Detect which cell encompasses the target text, then output its (x, y) center coordinate. 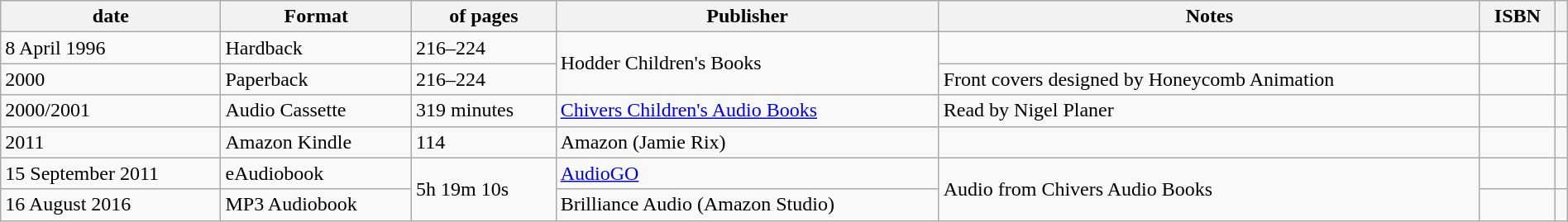
Format (316, 17)
319 minutes (485, 111)
16 August 2016 (111, 205)
2011 (111, 142)
MP3 Audiobook (316, 205)
AudioGO (748, 173)
Hodder Children's Books (748, 64)
Amazon Kindle (316, 142)
Notes (1209, 17)
Brilliance Audio (Amazon Studio) (748, 205)
date (111, 17)
114 (485, 142)
Audio Cassette (316, 111)
Chivers Children's Audio Books (748, 111)
of pages (485, 17)
15 September 2011 (111, 173)
2000 (111, 79)
Paperback (316, 79)
ISBN (1517, 17)
5h 19m 10s (485, 189)
Read by Nigel Planer (1209, 111)
Front covers designed by Honeycomb Animation (1209, 79)
2000/2001 (111, 111)
Amazon (Jamie Rix) (748, 142)
eAudiobook (316, 173)
8 April 1996 (111, 48)
Audio from Chivers Audio Books (1209, 189)
Publisher (748, 17)
Hardback (316, 48)
